Find where the given text appears and provide that cell's center as (X, Y) coordinate. 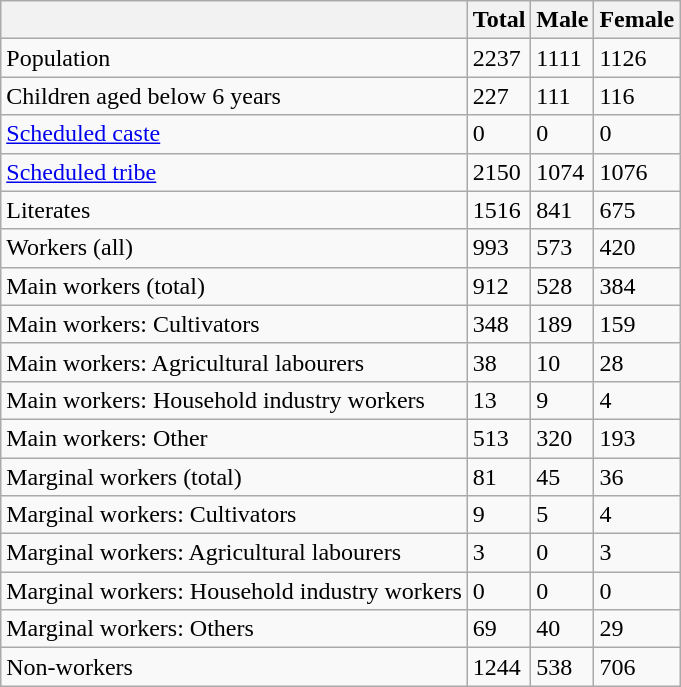
189 (562, 324)
116 (637, 96)
1074 (562, 172)
841 (562, 210)
5 (562, 515)
Scheduled caste (234, 134)
Female (637, 20)
13 (499, 400)
Main workers: Other (234, 438)
40 (562, 629)
573 (562, 248)
69 (499, 629)
Marginal workers: Agricultural labourers (234, 553)
Workers (all) (234, 248)
1111 (562, 58)
227 (499, 96)
36 (637, 477)
2237 (499, 58)
38 (499, 362)
Main workers: Household industry workers (234, 400)
420 (637, 248)
45 (562, 477)
1126 (637, 58)
528 (562, 286)
320 (562, 438)
Main workers: Cultivators (234, 324)
Male (562, 20)
28 (637, 362)
2150 (499, 172)
Main workers (total) (234, 286)
Population (234, 58)
Total (499, 20)
1244 (499, 667)
29 (637, 629)
81 (499, 477)
706 (637, 667)
159 (637, 324)
Marginal workers: Cultivators (234, 515)
675 (637, 210)
Children aged below 6 years (234, 96)
Marginal workers: Others (234, 629)
384 (637, 286)
Literates (234, 210)
Marginal workers: Household industry workers (234, 591)
Marginal workers (total) (234, 477)
111 (562, 96)
10 (562, 362)
Non-workers (234, 667)
538 (562, 667)
1076 (637, 172)
Main workers: Agricultural labourers (234, 362)
1516 (499, 210)
912 (499, 286)
993 (499, 248)
348 (499, 324)
193 (637, 438)
513 (499, 438)
Scheduled tribe (234, 172)
